Extract the [X, Y] coordinate from the center of the cell holding the provided text.  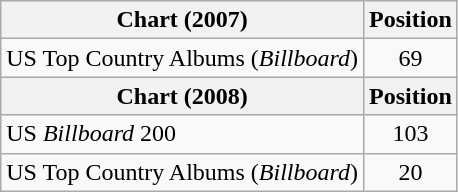
Chart (2007) [182, 20]
103 [411, 134]
Chart (2008) [182, 96]
20 [411, 172]
US Billboard 200 [182, 134]
69 [411, 58]
